Capture the cell that displays the provided text and extract its [x, y] central coordinate. 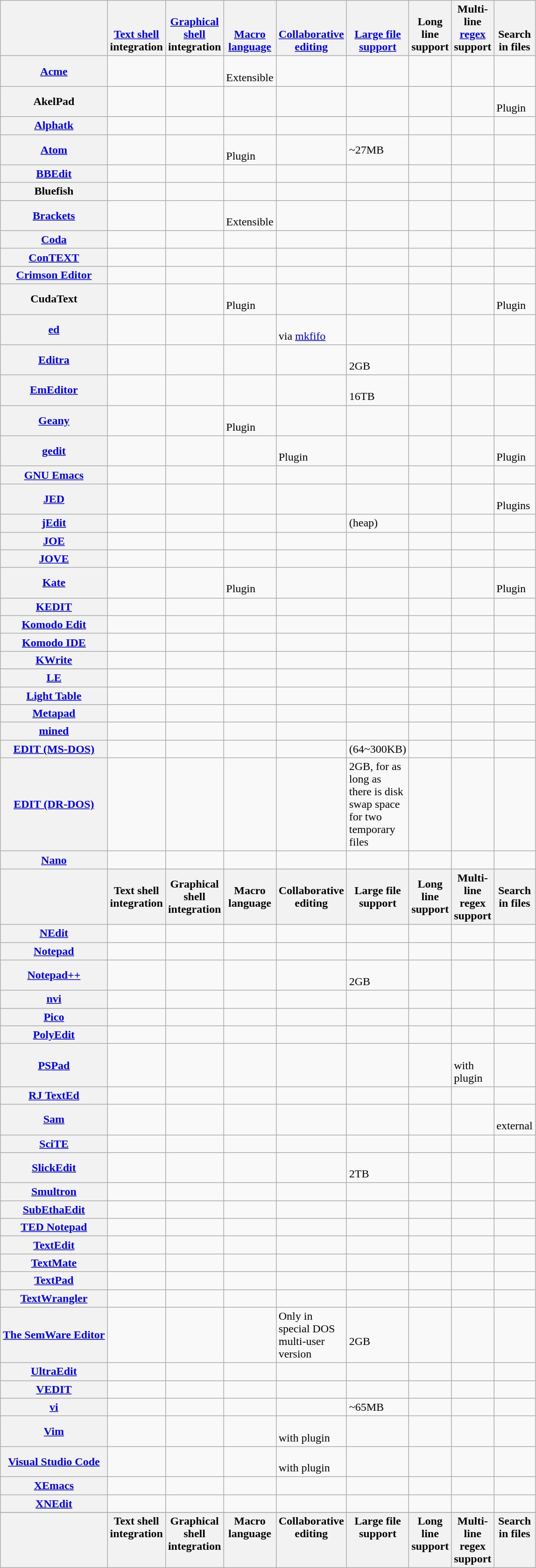
Kate [54, 582]
LE [54, 678]
JOE [54, 541]
Nano [54, 860]
Editra [54, 360]
PSPad [54, 1065]
Plugins [515, 499]
Crimson Editor [54, 275]
SlickEdit [54, 1168]
~27MB [377, 149]
EDIT (MS-DOS) [54, 749]
Sam [54, 1119]
AkelPad [54, 102]
gedit [54, 451]
vi [54, 1407]
ed [54, 329]
ConTEXT [54, 257]
Komodo IDE [54, 642]
TextWrangler [54, 1298]
Bluefish [54, 191]
UltraEdit [54, 1372]
EmEditor [54, 390]
EDIT (DR-DOS) [54, 805]
2GB, for as long as there is disk swap space for two temporary files [377, 805]
NEdit [54, 933]
Alphatk [54, 126]
PolyEdit [54, 1035]
16TB [377, 390]
mined [54, 731]
Metapad [54, 714]
JED [54, 499]
CudaText [54, 299]
The SemWare Editor [54, 1335]
KEDIT [54, 607]
Smultron [54, 1192]
Coda [54, 239]
Komodo Edit [54, 624]
Only in special DOS multi-user version [311, 1335]
Vim [54, 1431]
TextMate [54, 1263]
Notepad [54, 951]
XNEdit [54, 1503]
XEmacs [54, 1485]
Light Table [54, 696]
TED Notepad [54, 1227]
TextPad [54, 1281]
SubEthaEdit [54, 1210]
GNU Emacs [54, 475]
BBEdit [54, 174]
via mkfifo [311, 329]
Atom [54, 149]
Pico [54, 1017]
TextEdit [54, 1245]
external [515, 1119]
KWrite [54, 660]
JOVE [54, 559]
Brackets [54, 216]
SciTE [54, 1144]
(heap) [377, 523]
nvi [54, 999]
Notepad++ [54, 975]
Visual Studio Code [54, 1462]
RJ TextEd [54, 1095]
Geany [54, 421]
jEdit [54, 523]
VEDIT [54, 1389]
2TB [377, 1168]
~65MB [377, 1407]
Acme [54, 71]
(64~300KB) [377, 749]
